Determine the (x, y) coordinate at the center of the cell enclosing the given text.  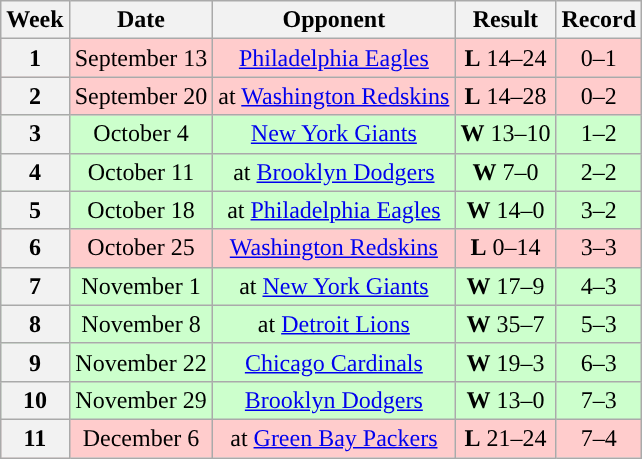
L 0–14 (506, 248)
9 (35, 362)
1 (35, 58)
Result (506, 20)
3–3 (599, 248)
October 25 (141, 248)
L 21–24 (506, 438)
2–2 (599, 172)
Date (141, 20)
at Washington Redskins (334, 96)
6–3 (599, 362)
Week (35, 20)
10 (35, 400)
Washington Redskins (334, 248)
Brooklyn Dodgers (334, 400)
W 7–0 (506, 172)
Record (599, 20)
W 17–9 (506, 286)
L 14–28 (506, 96)
October 18 (141, 210)
Chicago Cardinals (334, 362)
at Philadelphia Eagles (334, 210)
Philadelphia Eagles (334, 58)
6 (35, 248)
November 8 (141, 324)
at Green Bay Packers (334, 438)
November 22 (141, 362)
W 13–10 (506, 134)
December 6 (141, 438)
5 (35, 210)
4 (35, 172)
at Detroit Lions (334, 324)
11 (35, 438)
L 14–24 (506, 58)
3 (35, 134)
1–2 (599, 134)
7 (35, 286)
W 19–3 (506, 362)
September 13 (141, 58)
October 11 (141, 172)
at Brooklyn Dodgers (334, 172)
New York Giants (334, 134)
0–1 (599, 58)
November 29 (141, 400)
7–4 (599, 438)
September 20 (141, 96)
W 14–0 (506, 210)
5–3 (599, 324)
3–2 (599, 210)
Opponent (334, 20)
W 13–0 (506, 400)
8 (35, 324)
W 35–7 (506, 324)
4–3 (599, 286)
at New York Giants (334, 286)
2 (35, 96)
0–2 (599, 96)
November 1 (141, 286)
October 4 (141, 134)
7–3 (599, 400)
